Return [X, Y] of the center of cell containing provided text 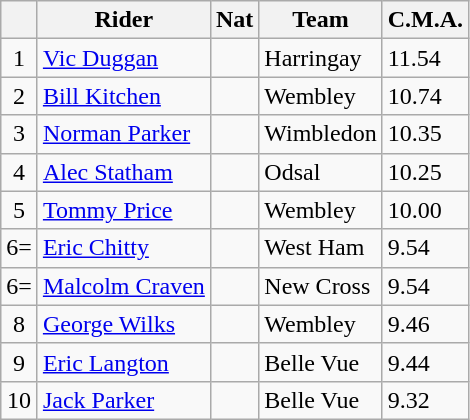
Vic Duggan [124, 58]
Norman Parker [124, 134]
Nat [234, 20]
10 [20, 400]
West Ham [320, 248]
Alec Statham [124, 172]
10.00 [425, 210]
8 [20, 324]
New Cross [320, 286]
9.32 [425, 400]
Tommy Price [124, 210]
10.35 [425, 134]
2 [20, 96]
Harringay [320, 58]
3 [20, 134]
10.25 [425, 172]
Wimbledon [320, 134]
Eric Chitty [124, 248]
Odsal [320, 172]
9 [20, 362]
9.44 [425, 362]
9.46 [425, 324]
Team [320, 20]
Eric Langton [124, 362]
5 [20, 210]
1 [20, 58]
Jack Parker [124, 400]
10.74 [425, 96]
4 [20, 172]
George Wilks [124, 324]
11.54 [425, 58]
Malcolm Craven [124, 286]
C.M.A. [425, 20]
Rider [124, 20]
Bill Kitchen [124, 96]
